Find where the given text appears and provide that cell's center as [x, y] coordinate. 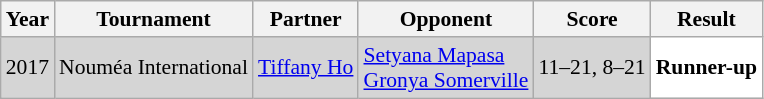
Opponent [446, 19]
Year [28, 19]
Partner [306, 19]
Nouméa International [154, 68]
Setyana Mapasa Gronya Somerville [446, 68]
Result [706, 19]
Score [592, 19]
11–21, 8–21 [592, 68]
Runner-up [706, 68]
Tournament [154, 19]
Tiffany Ho [306, 68]
2017 [28, 68]
